Detect which cell encompasses the target text, then output its (X, Y) center coordinate. 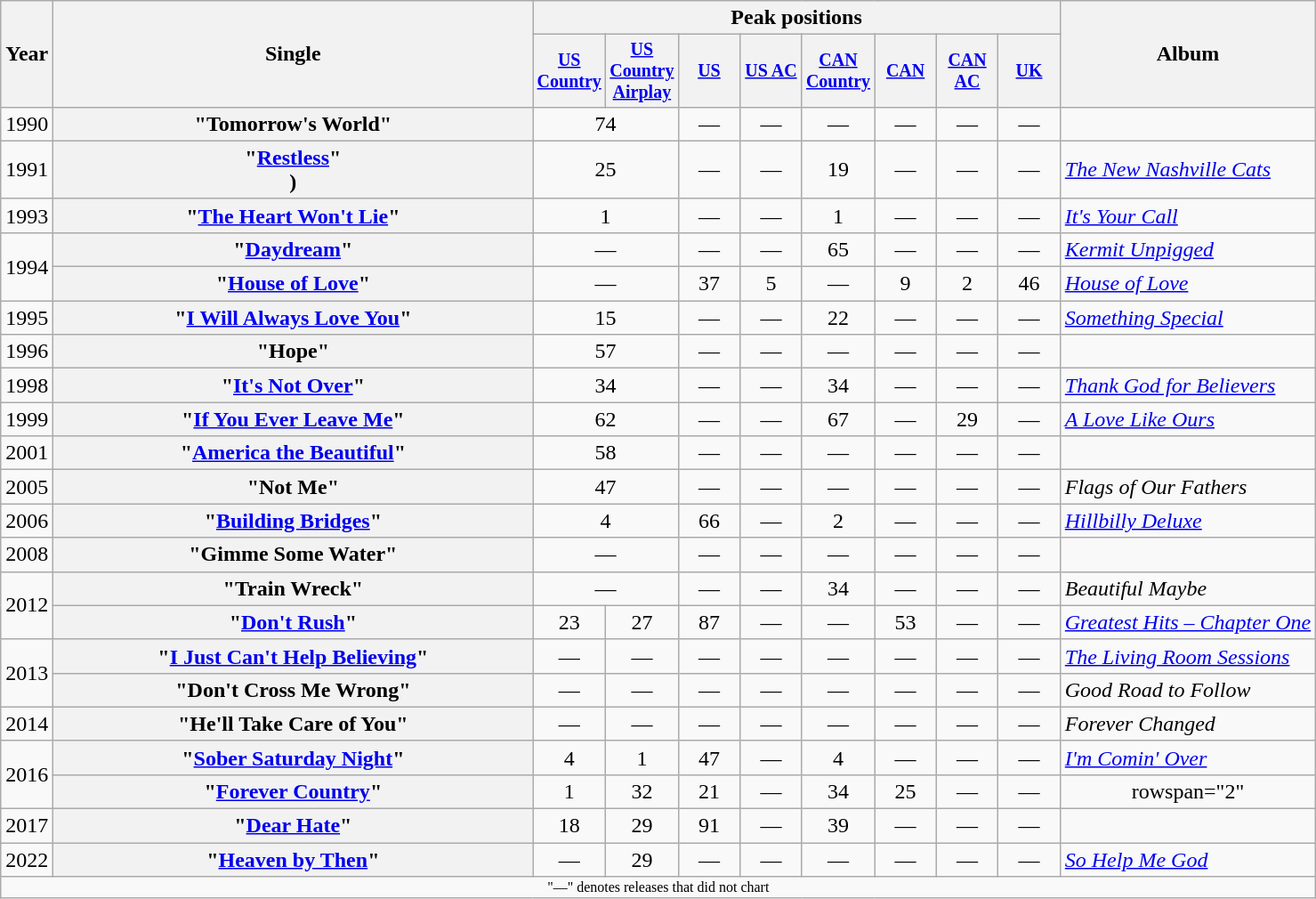
1991 (27, 169)
UK (1029, 71)
US AC (771, 71)
Hillbilly Deluxe (1187, 521)
"Train Wreck" (294, 588)
"Tomorrow's World" (294, 124)
91 (708, 826)
US Country Airplay (642, 71)
5 (771, 284)
Forever Changed (1187, 724)
"I Will Always Love You" (294, 318)
CAN (906, 71)
"Sober Saturday Night" (294, 757)
"If You Ever Leave Me" (294, 419)
37 (708, 284)
65 (838, 249)
27 (642, 622)
Something Special (1187, 318)
"I Just Can't Help Believing" (294, 656)
The Living Room Sessions (1187, 656)
Beautiful Maybe (1187, 588)
Thank God for Believers (1187, 385)
53 (906, 622)
Peak positions (796, 18)
1990 (27, 124)
2022 (27, 860)
18 (569, 826)
66 (708, 521)
"He'll Take Care of You" (294, 724)
87 (708, 622)
"It's Not Over" (294, 385)
19 (838, 169)
"Forever Country" (294, 791)
Year (27, 54)
2006 (27, 521)
2001 (27, 453)
"America the Beautiful" (294, 453)
2012 (27, 605)
1993 (27, 215)
23 (569, 622)
CAN AC (966, 71)
A Love Like Ours (1187, 419)
The New Nashville Cats (1187, 169)
"Building Bridges" (294, 521)
2017 (27, 826)
32 (642, 791)
"Restless") (294, 169)
39 (838, 826)
"Dear Hate" (294, 826)
2013 (27, 673)
Single (294, 54)
Good Road to Follow (1187, 690)
"Don't Cross Me Wrong" (294, 690)
1999 (27, 419)
"Hope" (294, 352)
"Heaven by Then" (294, 860)
74 (605, 124)
62 (605, 419)
Kermit Unpigged (1187, 249)
67 (838, 419)
46 (1029, 284)
57 (605, 352)
CAN Country (838, 71)
21 (708, 791)
15 (605, 318)
I'm Comin' Over (1187, 757)
US (708, 71)
So Help Me God (1187, 860)
58 (605, 453)
US Country (569, 71)
"—" denotes releases that did not chart (658, 887)
Flags of Our Fathers (1187, 487)
It's Your Call (1187, 215)
1998 (27, 385)
Greatest Hits – Chapter One (1187, 622)
2014 (27, 724)
"The Heart Won't Lie" (294, 215)
"Don't Rush" (294, 622)
2008 (27, 555)
House of Love (1187, 284)
1994 (27, 266)
1995 (27, 318)
2016 (27, 774)
2005 (27, 487)
22 (838, 318)
9 (906, 284)
"Daydream" (294, 249)
"Not Me" (294, 487)
rowspan="2" (1187, 791)
"House of Love" (294, 284)
"Gimme Some Water" (294, 555)
Album (1187, 54)
1996 (27, 352)
